Return the [X, Y] coordinate for the center point of the cell that contains the specified text.  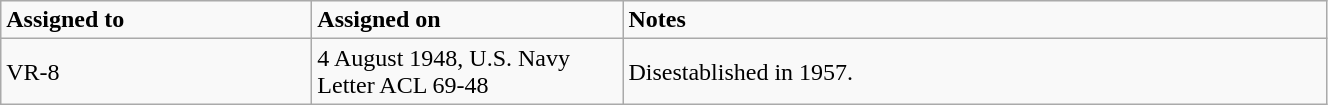
Assigned on [468, 20]
VR-8 [156, 72]
Disestablished in 1957. [975, 72]
4 August 1948, U.S. Navy Letter ACL 69-48 [468, 72]
Notes [975, 20]
Assigned to [156, 20]
